Capture the cell that displays the provided text and extract its [X, Y] central coordinate. 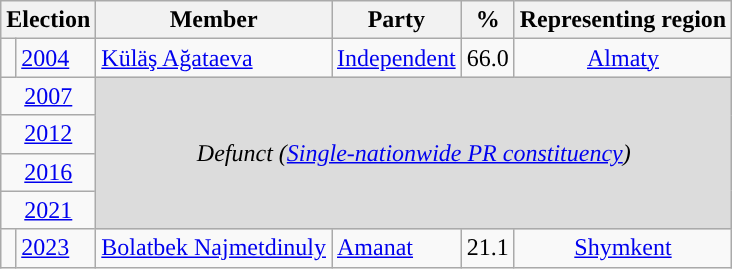
66.0 [488, 58]
2007 [48, 96]
Küläş Ağataeva [214, 58]
Amanat [397, 248]
21.1 [488, 248]
Shymkent [623, 248]
Defunct (Single-nationwide PR constituency) [414, 153]
2021 [48, 210]
Bolatbek Najmetdinuly [214, 248]
Independent [397, 58]
2004 [56, 58]
Election [48, 20]
Almaty [623, 58]
2016 [48, 172]
% [488, 20]
2012 [48, 134]
Representing region [623, 20]
Member [214, 20]
Party [397, 20]
2023 [56, 248]
